Pinpoint the cell where the given text exists, returning its [X, Y] midpoint coordinate. 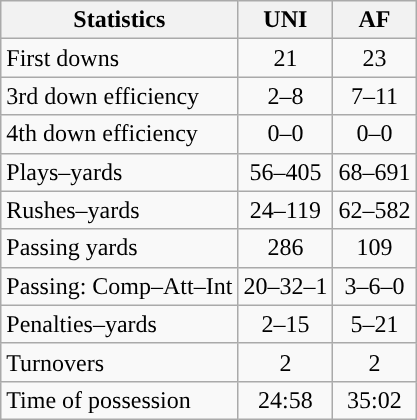
35:02 [374, 400]
286 [286, 248]
Statistics [120, 20]
109 [374, 248]
Passing yards [120, 248]
4th down efficiency [120, 134]
24–119 [286, 210]
Penalties–yards [120, 324]
23 [374, 58]
UNI [286, 20]
3rd down efficiency [120, 96]
5–21 [374, 324]
56–405 [286, 172]
First downs [120, 58]
Rushes–yards [120, 210]
20–32–1 [286, 286]
Time of possession [120, 400]
21 [286, 58]
68–691 [374, 172]
62–582 [374, 210]
AF [374, 20]
2–8 [286, 96]
3–6–0 [374, 286]
2–15 [286, 324]
Passing: Comp–Att–Int [120, 286]
Turnovers [120, 362]
Plays–yards [120, 172]
7–11 [374, 96]
24:58 [286, 400]
